Determine the [X, Y] coordinate at the center of the cell enclosing the given text.  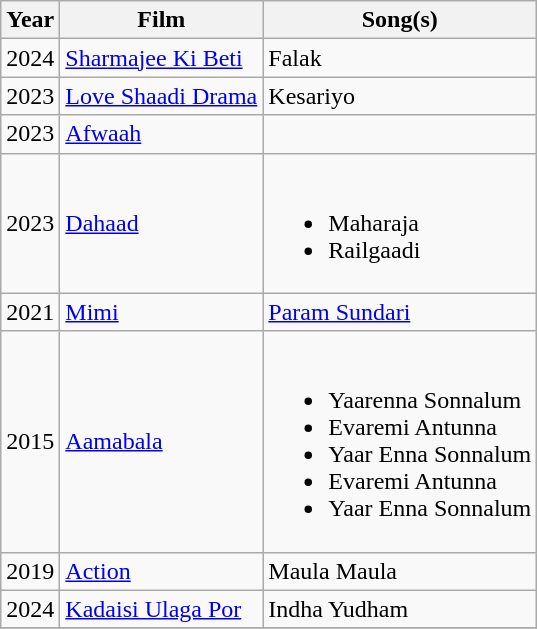
Mimi [162, 312]
Afwaah [162, 134]
Yaarenna SonnalumEvaremi AntunnaYaar Enna SonnalumEvaremi AntunnaYaar Enna Sonnalum [400, 442]
Param Sundari [400, 312]
Film [162, 20]
MaharajaRailgaadi [400, 223]
Year [30, 20]
Maula Maula [400, 571]
Kesariyo [400, 96]
2021 [30, 312]
Action [162, 571]
Indha Yudham [400, 609]
2015 [30, 442]
Falak [400, 58]
Kadaisi Ulaga Por [162, 609]
Aamabala [162, 442]
Love Shaadi Drama [162, 96]
Dahaad [162, 223]
Song(s) [400, 20]
2019 [30, 571]
Sharmajee Ki Beti [162, 58]
